Output the [X, Y] coordinate of the center of the cell containing the given text.  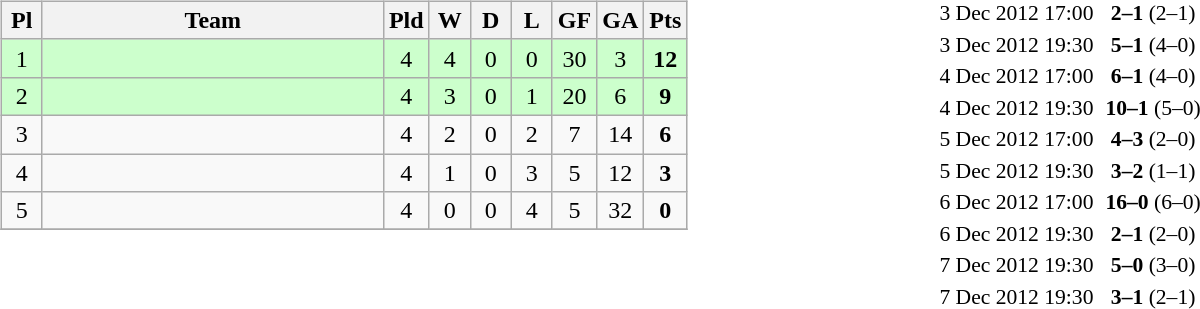
Pld [406, 20]
32 [620, 211]
20 [574, 96]
4 Dec 2012 19:30 [1016, 107]
6 Dec 2012 17:00 [1016, 201]
Pl [22, 20]
30 [574, 58]
7 [574, 134]
3 Dec 2012 19:30 [1016, 44]
6 Dec 2012 19:30 [1016, 233]
5 Dec 2012 17:00 [1016, 138]
L [532, 20]
GA [620, 20]
GF [574, 20]
W [450, 20]
14 [620, 134]
4 Dec 2012 17:00 [1016, 75]
Team [212, 20]
9 [666, 96]
7 Dec 2012 19:30 [1016, 264]
Pts [666, 20]
D [490, 20]
5 Dec 2012 19:30 [1016, 170]
